Return the (X, Y) coordinate for the center point of the cell that contains the specified text.  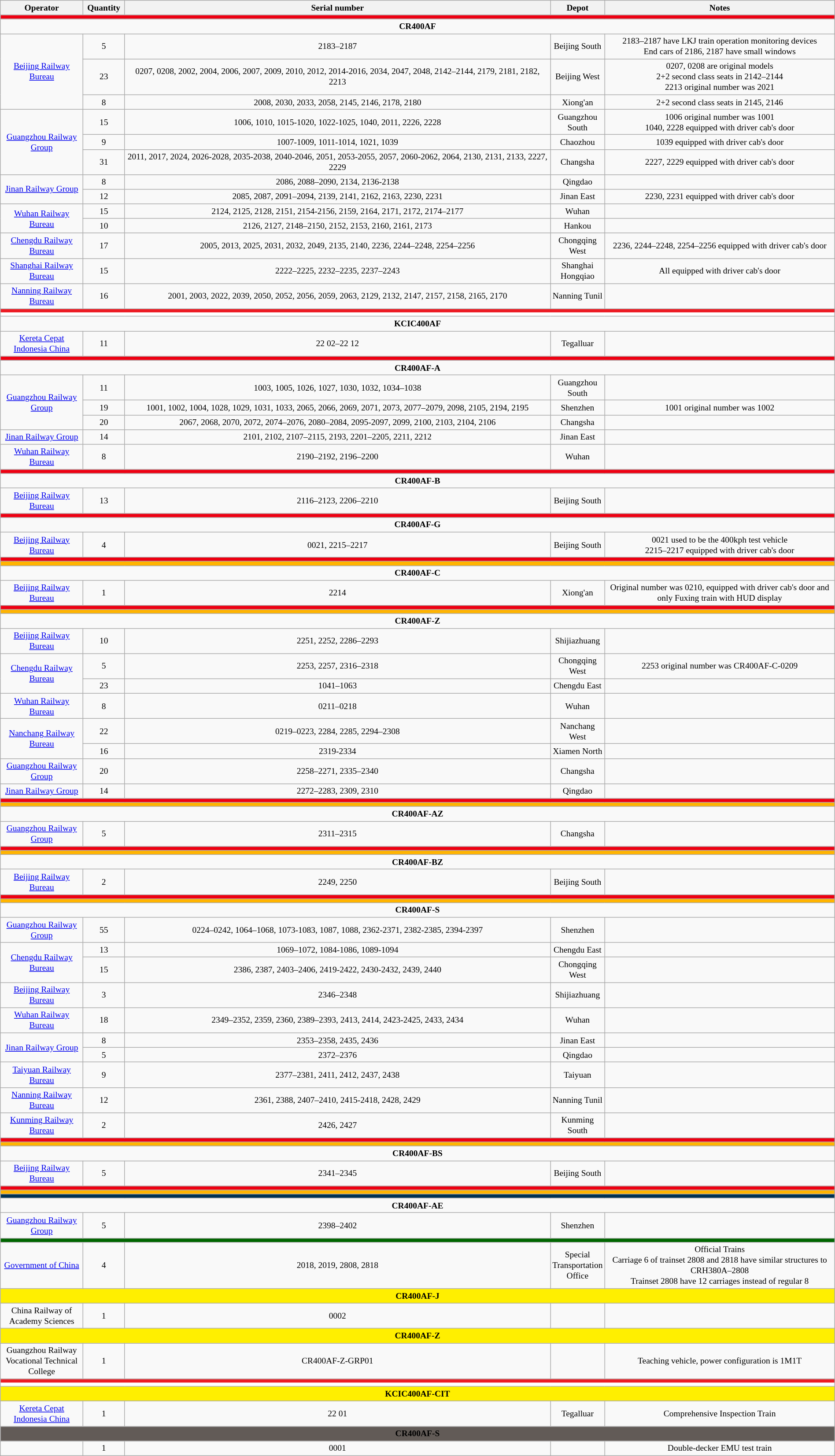
Depot (578, 8)
CR400AF-A (417, 367)
22 02–22 12 (337, 344)
1003, 1005, 1026, 1027, 1030, 1032, 1034–1038 (337, 388)
0002 (337, 1316)
1006, 1010, 1015-1020, 1022-1025, 1040, 2011, 2226, 2228 (337, 122)
2253 original number was CR400AF-C-0209 (720, 666)
2018, 2019, 2808, 2818 (337, 1265)
19 (103, 408)
2341–2345 (337, 1173)
Operator (42, 8)
Teaching vehicle, power configuration is 1M1T (720, 1361)
2214 (337, 593)
1007-1009, 1011-1014, 1021, 1039 (337, 142)
Beijing West (578, 77)
2183–2187 have LKJ train operation monitoring devicesEnd cars of 2186, 2187 have small windows (720, 47)
2085, 2087, 2091–2094, 2139, 2141, 2162, 2163, 2230, 2231 (337, 196)
17 (103, 246)
Kunming Railway Bureau (42, 1125)
Shanghai Hongqiao (578, 271)
0021 used to be the 400kph test vehicle2215–2217 equipped with driver cab's door (720, 544)
Hankou (578, 225)
Government of China (42, 1265)
1069–1072, 1084-1086, 1089-1094 (337, 950)
1041–1063 (337, 686)
2319-2334 (337, 751)
Official TrainsCarriage 6 of trainset 2808 and 2818 have similar structures to CRH380A–2808Trainset 2808 have 12 carriages instead of regular 8 (720, 1265)
CR400AF-G (417, 525)
2227, 2229 equipped with driver cab's door (720, 162)
2372–2376 (337, 1055)
0207, 0208 are original models2+2 second class seats in 2142–21442213 original number was 2021 (720, 77)
2067, 2068, 2070, 2072, 2074–2076, 2080–2084, 2095-2097, 2099, 2100, 2103, 2104, 2106 (337, 422)
2190–2192, 2196–2200 (337, 457)
2398–2402 (337, 1225)
22 01 (337, 1414)
2426, 2427 (337, 1125)
2253, 2257, 2316–2318 (337, 666)
2361, 2388, 2407–2410, 2415-2418, 2428, 2429 (337, 1100)
Original number was 0210, equipped with driver cab's door and only Fuxing train with HUD display (720, 593)
KCIC400AF-CIT (417, 1393)
Double-decker EMU test train (720, 1448)
CR400AF-BZ (417, 861)
2+2 second class seats in 2145, 2146 (720, 102)
2346–2348 (337, 995)
2001, 2003, 2022, 2039, 2050, 2052, 2056, 2059, 2063, 2129, 2132, 2147, 2157, 2158, 2165, 2170 (337, 296)
2386, 2387, 2403–2406, 2419-2422, 2430-2432, 2439, 2440 (337, 970)
Comprehensive Inspection Train (720, 1414)
1001, 1002, 1004, 1028, 1029, 1031, 1033, 2065, 2066, 2069, 2071, 2073, 2077–2079, 2098, 2105, 2194, 2195 (337, 408)
2101, 2102, 2107–2115, 2193, 2201–2205, 2211, 2212 (337, 437)
2124, 2125, 2128, 2151, 2154-2156, 2159, 2164, 2171, 2172, 2174–2177 (337, 211)
Kunming South (578, 1125)
Nanchang West (578, 731)
2353–2358, 2435, 2436 (337, 1040)
2116–2123, 2206–2210 (337, 500)
2086, 2088–2090, 2134, 2136-2138 (337, 181)
55 (103, 930)
Serial number (337, 8)
2251, 2252, 2286–2293 (337, 640)
Nanchang Railway Bureau (42, 739)
Guangzhou Railway Vocational Technical College (42, 1361)
2349–2352, 2359, 2360, 2389–2393, 2413, 2414, 2423-2425, 2433, 2434 (337, 1020)
Shanghai Railway Bureau (42, 271)
2311–2315 (337, 834)
Xiamen North (578, 751)
CR400AF-J (417, 1296)
CR400AF-C (417, 573)
2272–2283, 2309, 2310 (337, 791)
China Railway of Academy Sciences (42, 1316)
0211–0218 (337, 706)
22 (103, 731)
31 (103, 162)
18 (103, 1020)
CR400AF-B (417, 481)
Special Transportation Office (578, 1265)
1006 original number was 10011040, 2228 equipped with driver cab's door (720, 122)
All equipped with driver cab's door (720, 271)
CR400AF (417, 26)
1039 equipped with driver cab's door (720, 142)
2126, 2127, 2148–2150, 2152, 2153, 2160, 2161, 2173 (337, 225)
0001 (337, 1448)
0021, 2215–2217 (337, 544)
2005, 2013, 2025, 2031, 2032, 2049, 2135, 2140, 2236, 2244–2248, 2254–2256 (337, 246)
CR400AF-AZ (417, 814)
Notes (720, 8)
Taiyuan Railway Bureau (42, 1075)
KCIC400AF (417, 323)
CR400AF-Z-GRP01 (337, 1361)
2183–2187 (337, 47)
0224–0242, 1064–1068, 1073-1083, 1087, 1088, 2362-2371, 2382-2385, 2394-2397 (337, 930)
CR400AF-BS (417, 1153)
2011, 2017, 2024, 2026-2028, 2035-2038, 2040-2046, 2051, 2053-2055, 2057, 2060-2062, 2064, 2130, 2131, 2133, 2227, 2229 (337, 162)
3 (103, 995)
2249, 2250 (337, 882)
CR400AF-AE (417, 1206)
Quantity (103, 8)
Taiyuan (578, 1075)
0219–0223, 2284, 2285, 2294–2308 (337, 731)
2008, 2030, 2033, 2058, 2145, 2146, 2178, 2180 (337, 102)
2258–2271, 2335–2340 (337, 771)
0207, 0208, 2002, 2004, 2006, 2007, 2009, 2010, 2012, 2014-2016, 2034, 2047, 2048, 2142–2144, 2179, 2181, 2182, 2213 (337, 77)
2236, 2244–2248, 2254–2256 equipped with driver cab's door (720, 246)
1001 original number was 1002 (720, 408)
2222–2225, 2232–2235, 2237–2243 (337, 271)
Chaozhou (578, 142)
2377–2381, 2411, 2412, 2437, 2438 (337, 1075)
2230, 2231 equipped with driver cab's door (720, 196)
